For the text-containing cell, return its midpoint in [X, Y] coordinate format. 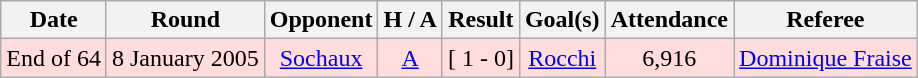
Goal(s) [562, 20]
6,916 [669, 58]
Round [185, 20]
Date [54, 20]
End of 64 [54, 58]
Result [480, 20]
8 January 2005 [185, 58]
Dominique Fraise [826, 58]
A [410, 58]
Opponent [321, 20]
Referee [826, 20]
[ 1 - 0] [480, 58]
Attendance [669, 20]
Rocchi [562, 58]
H / A [410, 20]
Sochaux [321, 58]
